Detect which cell encompasses the target text, then output its [x, y] center coordinate. 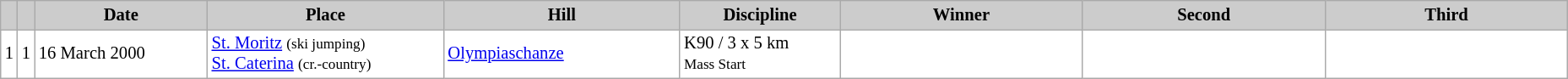
St. Moritz (ski jumping) St. Caterina (cr.-country) [326, 54]
16 March 2000 [122, 54]
Date [122, 14]
Olympiaschanze [562, 54]
Second [1204, 14]
Third [1446, 14]
Discipline [760, 14]
Winner [961, 14]
Hill [562, 14]
K90 / 3 x 5 kmMass Start [760, 54]
Place [326, 14]
